For the text-containing cell, return its midpoint in (x, y) coordinate format. 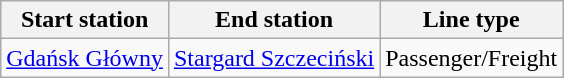
Passenger/Freight (472, 58)
Start station (85, 20)
Line type (472, 20)
End station (274, 20)
Gdańsk Główny (85, 58)
Stargard Szczeciński (274, 58)
